Scan for the cell matching the given text and deliver its [X, Y] coordinate at center. 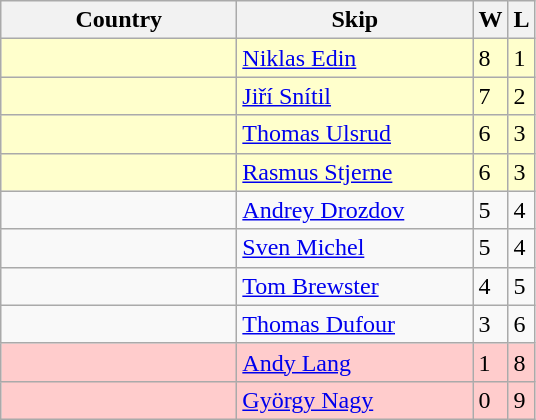
Rasmus Stjerne [355, 172]
Andy Lang [355, 362]
0 [490, 400]
Niklas Edin [355, 58]
2 [522, 96]
Sven Michel [355, 248]
7 [490, 96]
Country [119, 20]
Thomas Dufour [355, 324]
Andrey Drozdov [355, 210]
L [522, 20]
György Nagy [355, 400]
W [490, 20]
Skip [355, 20]
Tom Brewster [355, 286]
Jiří Snítil [355, 96]
9 [522, 400]
Thomas Ulsrud [355, 134]
